Scan for the cell matching the given text and deliver its (x, y) coordinate at center. 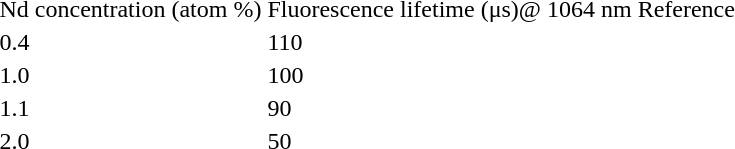
100 (450, 75)
110 (450, 42)
90 (450, 108)
